Scan for the cell matching the given text and deliver its [X, Y] coordinate at center. 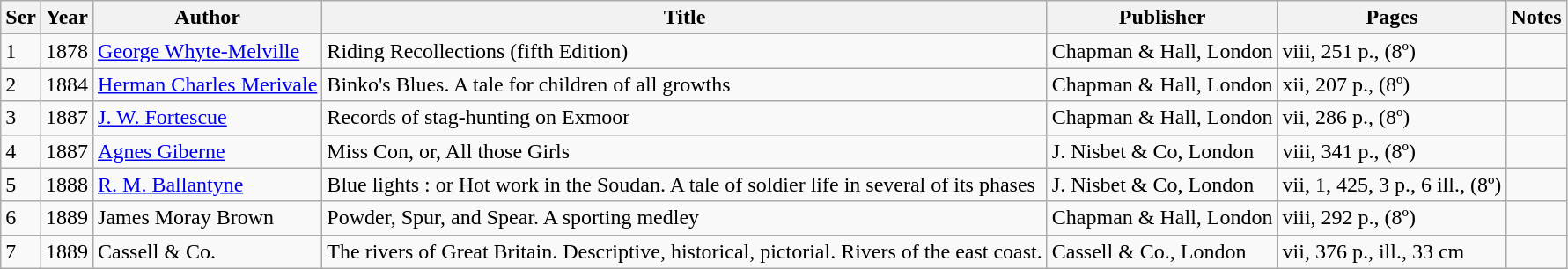
vii, 376 p., ill., 33 cm [1392, 251]
viii, 341 p., (8º) [1392, 151]
7 [21, 251]
Cassell & Co. [208, 251]
4 [21, 151]
Blue lights : or Hot work in the Soudan. A tale of soldier life in several of its phases [685, 185]
George Whyte-Melville [208, 51]
Agnes Giberne [208, 151]
2 [21, 84]
Riding Recollections (fifth Edition) [685, 51]
vii, 1, 425, 3 p., 6 ill., (8º) [1392, 185]
Notes [1536, 18]
Year [67, 18]
5 [21, 185]
Binko's Blues. A tale for children of all growths [685, 84]
Ser [21, 18]
Publisher [1162, 18]
viii, 292 p., (8º) [1392, 218]
Title [685, 18]
Pages [1392, 18]
Herman Charles Merivale [208, 84]
Cassell & Co., London [1162, 251]
James Moray Brown [208, 218]
Miss Con, or, All those Girls [685, 151]
xii, 207 p., (8º) [1392, 84]
The rivers of Great Britain. Descriptive, historical, pictorial. Rivers of the east coast. [685, 251]
viii, 251 p., (8º) [1392, 51]
J. W. Fortescue [208, 118]
1884 [67, 84]
Author [208, 18]
1888 [67, 185]
R. M. Ballantyne [208, 185]
6 [21, 218]
3 [21, 118]
vii, 286 p., (8º) [1392, 118]
Records of stag-hunting on Exmoor [685, 118]
1878 [67, 51]
Powder, Spur, and Spear. A sporting medley [685, 218]
1 [21, 51]
